Search for the cell housing the specified text and yield its (x, y) center coordinate. 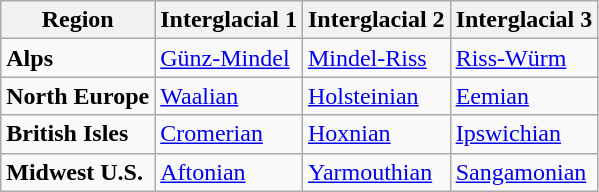
Günz-Mindel (229, 58)
Hoxnian (376, 134)
Yarmouthian (376, 172)
Aftonian (229, 172)
Interglacial 3 (524, 20)
Midwest U.S. (78, 172)
Interglacial 2 (376, 20)
North Europe (78, 96)
British Isles (78, 134)
Region (78, 20)
Waalian (229, 96)
Sangamonian (524, 172)
Riss-Würm (524, 58)
Alps (78, 58)
Holsteinian (376, 96)
Cromerian (229, 134)
Mindel-Riss (376, 58)
Interglacial 1 (229, 20)
Ipswichian (524, 134)
Eemian (524, 96)
